For the text-containing cell, return its midpoint in [x, y] coordinate format. 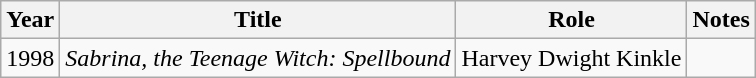
Notes [721, 20]
Sabrina, the Teenage Witch: Spellbound [258, 58]
Title [258, 20]
Harvey Dwight Kinkle [572, 58]
Role [572, 20]
Year [30, 20]
1998 [30, 58]
